Return [x, y] of the center of cell containing provided text 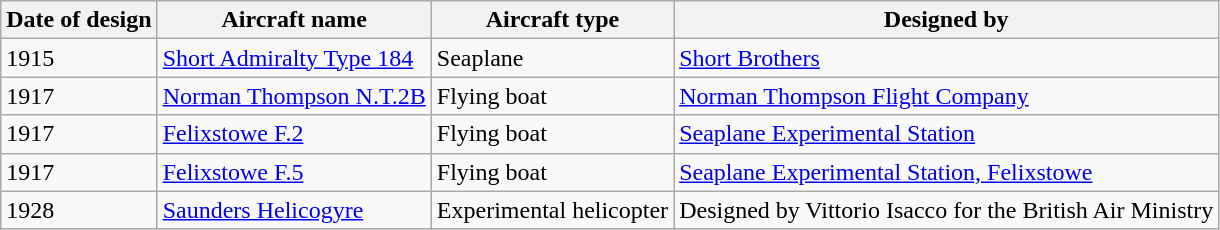
Aircraft type [552, 20]
Felixstowe F.5 [294, 172]
Date of design [79, 20]
Designed by Vittorio Isacco for the British Air Ministry [946, 210]
Experimental helicopter [552, 210]
1915 [79, 58]
Designed by [946, 20]
Saunders Helicogyre [294, 210]
1928 [79, 210]
Seaplane [552, 58]
Short Admiralty Type 184 [294, 58]
Norman Thompson Flight Company [946, 96]
Aircraft name [294, 20]
Norman Thompson N.T.2B [294, 96]
Short Brothers [946, 58]
Seaplane Experimental Station [946, 134]
Felixstowe F.2 [294, 134]
Seaplane Experimental Station, Felixstowe [946, 172]
